Capture the cell that displays the provided text and extract its [X, Y] central coordinate. 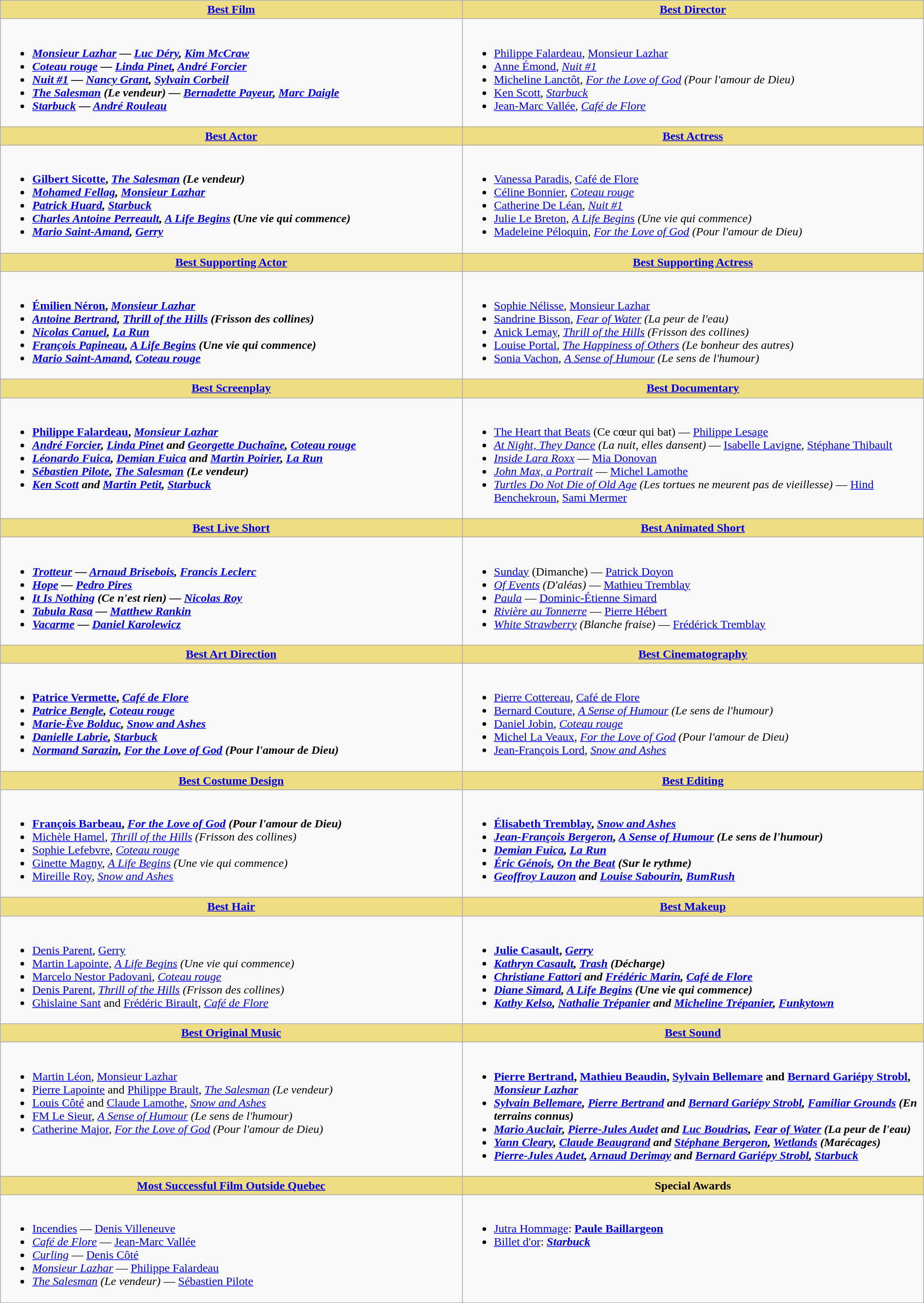
Best Screenplay [231, 388]
Best Hair [231, 907]
Best Sound [693, 1033]
Best Documentary [693, 388]
Best Live Short [231, 528]
Special Awards [693, 1186]
Jutra Hommage: Paule BaillargeonBillet d'or: Starbuck [693, 1248]
Best Actor [231, 136]
Best Film [231, 10]
Best Supporting Actress [693, 262]
Most Successful Film Outside Quebec [231, 1186]
Best Supporting Actor [231, 262]
Best Animated Short [693, 528]
Best Director [693, 10]
Best Cinematography [693, 654]
Best Actress [693, 136]
Best Costume Design [231, 780]
Best Original Music [231, 1033]
Best Makeup [693, 907]
Best Editing [693, 780]
Best Art Direction [231, 654]
